Provide the [x, y] coordinate of the cell's center where the given text is located.  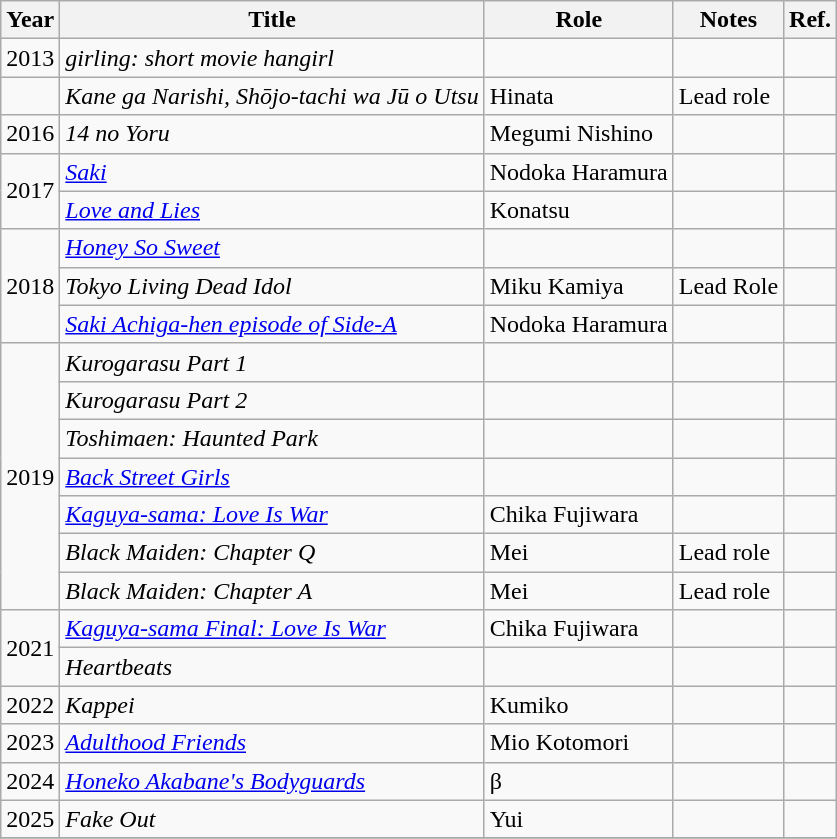
Hinata [578, 96]
Honeko Akabane's Bodyguards [272, 781]
Kaguya-sama: Love Is War [272, 515]
Mio Kotomori [578, 743]
2023 [30, 743]
2017 [30, 191]
2021 [30, 648]
β [578, 781]
Heartbeats [272, 667]
2013 [30, 58]
Black Maiden: Chapter Q [272, 553]
Kurogarasu Part 2 [272, 400]
2016 [30, 134]
Toshimaen: Haunted Park [272, 438]
Ref. [810, 20]
Kaguya-sama Final: Love Is War [272, 629]
Adulthood Friends [272, 743]
Kurogarasu Part 1 [272, 362]
Back Street Girls [272, 477]
Konatsu [578, 210]
Miku Kamiya [578, 286]
Kane ga Narishi, Shōjo-tachi wa Jū o Utsu [272, 96]
2024 [30, 781]
Megumi Nishino [578, 134]
Yui [578, 819]
Notes [728, 20]
Kumiko [578, 705]
Year [30, 20]
Tokyo Living Dead Idol [272, 286]
Role [578, 20]
Lead Role [728, 286]
2018 [30, 286]
Honey So Sweet [272, 248]
Saki Achiga-hen episode of Side-A [272, 324]
Black Maiden: Chapter A [272, 591]
2019 [30, 476]
Kappei [272, 705]
14 no Yoru [272, 134]
Love and Lies [272, 210]
2025 [30, 819]
2022 [30, 705]
Fake Out [272, 819]
Title [272, 20]
Saki [272, 172]
girling: short movie hangirl [272, 58]
